Return (X, Y) of the center of cell containing provided text 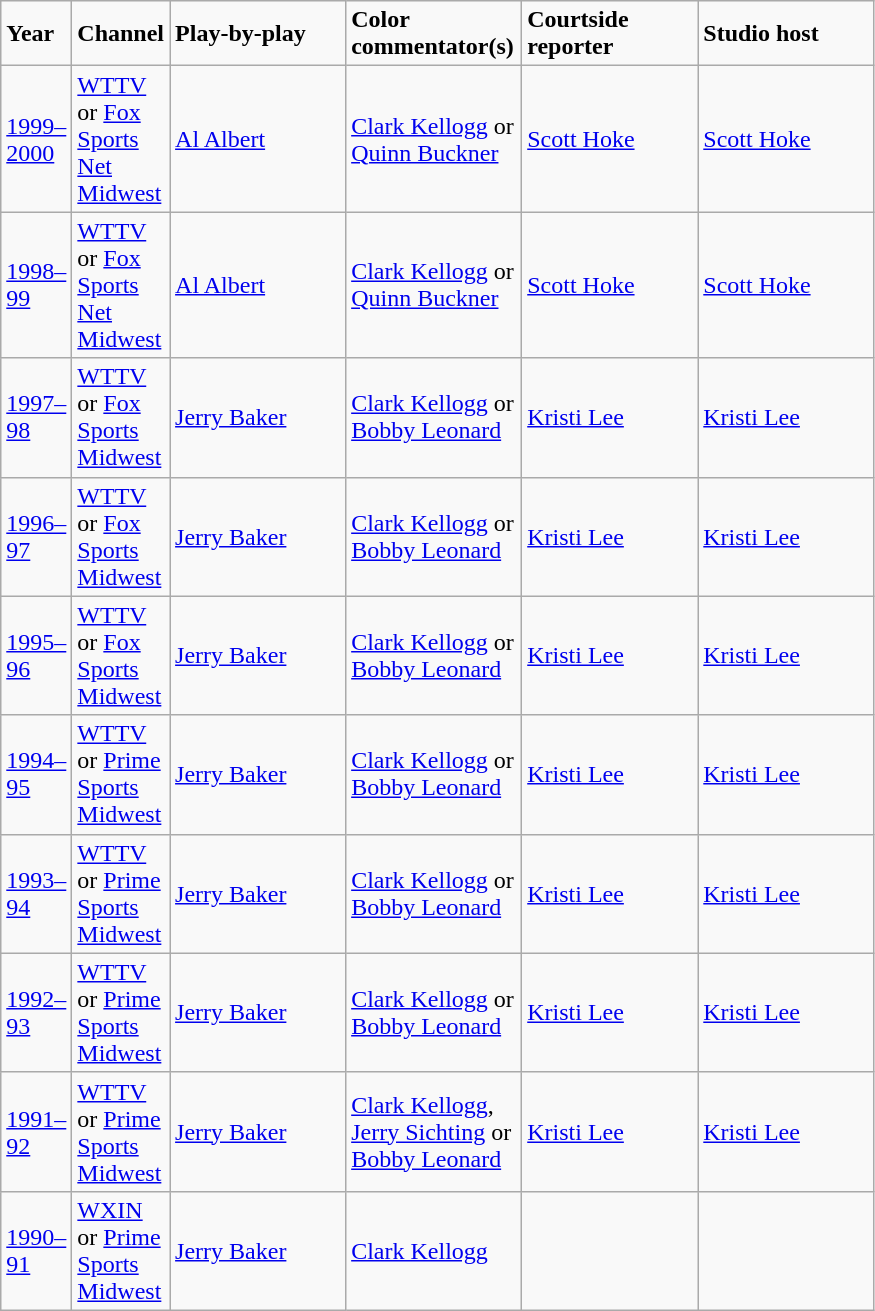
Clark Kellogg (434, 1250)
1997–98 (36, 418)
Color commentator(s) (434, 34)
Play-by-play (258, 34)
Channel (121, 34)
1996–97 (36, 536)
Clark Kellogg, Jerry Sichting or Bobby Leonard (434, 1132)
1999–2000 (36, 139)
1994–95 (36, 774)
1992–93 (36, 1012)
1991–92 (36, 1132)
1995–96 (36, 656)
1990–91 (36, 1250)
1998–99 (36, 285)
WXIN or Prime Sports Midwest (121, 1250)
Courtside reporter (610, 34)
Studio host (786, 34)
1993–94 (36, 894)
Year (36, 34)
